Find where the given text appears and provide that cell's center as (X, Y) coordinate. 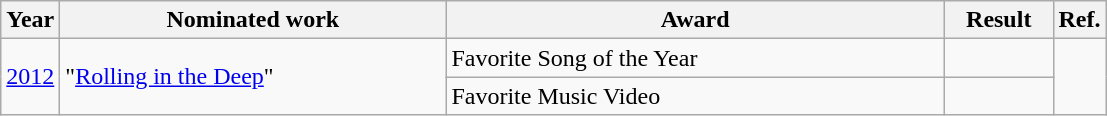
Award (696, 20)
"Rolling in the Deep" (253, 77)
Result (998, 20)
Ref. (1080, 20)
Favorite Song of the Year (696, 58)
Nominated work (253, 20)
2012 (30, 77)
Year (30, 20)
Favorite Music Video (696, 96)
